Output the (X, Y) coordinate of the center of the cell containing the given text.  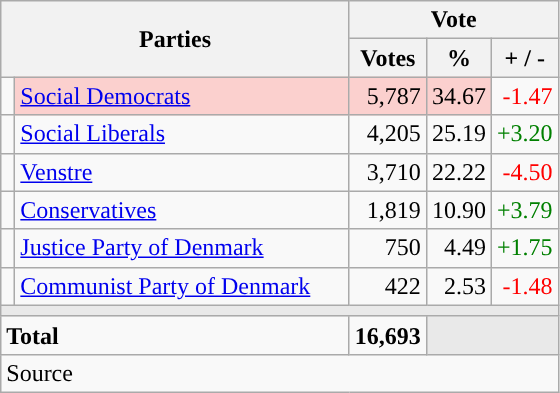
Social Democrats (182, 96)
2.53 (458, 286)
+3.79 (524, 210)
10.90 (458, 210)
34.67 (458, 96)
4,205 (388, 134)
-1.48 (524, 286)
Parties (176, 39)
25.19 (458, 134)
5,787 (388, 96)
22.22 (458, 172)
16,693 (388, 335)
Justice Party of Denmark (182, 248)
-1.47 (524, 96)
Communist Party of Denmark (182, 286)
Social Liberals (182, 134)
Vote (454, 20)
Source (280, 373)
422 (388, 286)
% (458, 58)
+1.75 (524, 248)
3,710 (388, 172)
Venstre (182, 172)
750 (388, 248)
Total (176, 335)
1,819 (388, 210)
Votes (388, 58)
+ / - (524, 58)
-4.50 (524, 172)
4.49 (458, 248)
Conservatives (182, 210)
+3.20 (524, 134)
